Pinpoint the cell where the given text exists, returning its [x, y] midpoint coordinate. 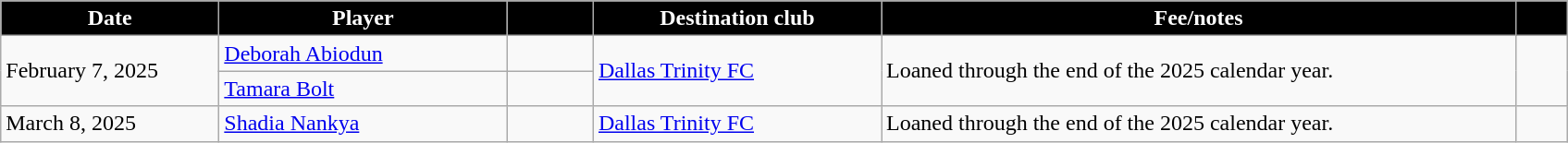
Shadia Nankya [363, 124]
Destination club [736, 18]
Fee/notes [1198, 18]
Deborah Abiodun [363, 54]
Tamara Bolt [363, 89]
Player [363, 18]
February 7, 2025 [110, 71]
Date [110, 18]
March 8, 2025 [110, 124]
